For the text-containing cell, return its midpoint in (x, y) coordinate format. 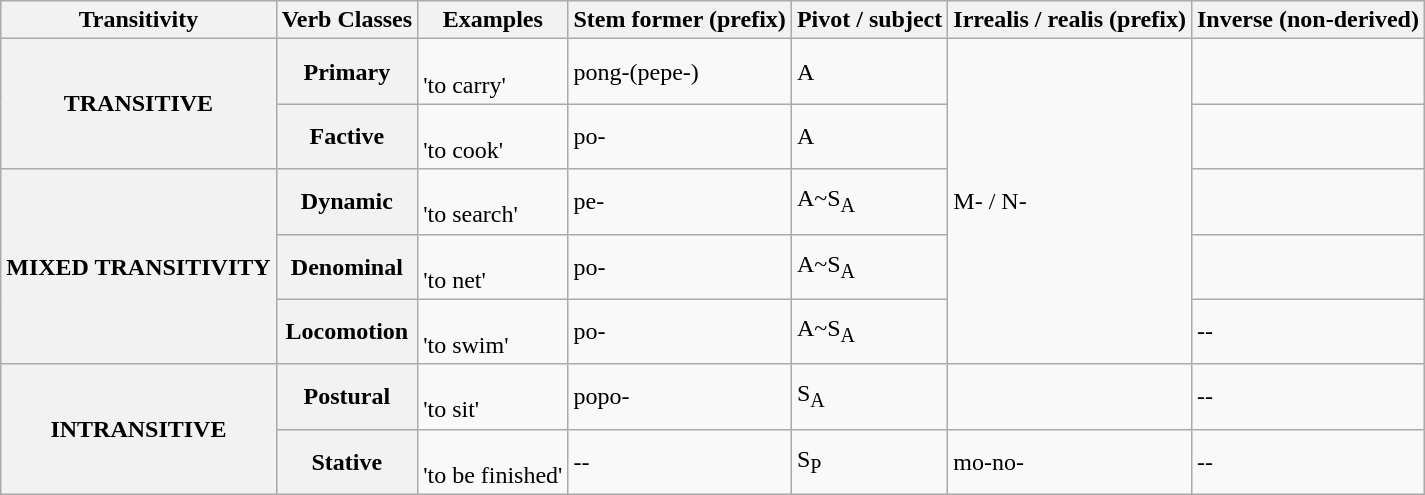
Verb Classes (347, 20)
M- / N- (1070, 202)
Factive (347, 136)
Locomotion (347, 332)
'to sit' (493, 396)
Pivot / subject (869, 20)
'to cook' (493, 136)
SA (869, 396)
Inverse (non-derived) (1308, 20)
Stem former (prefix) (680, 20)
Primary (347, 72)
SP (869, 462)
Stative (347, 462)
Denominal (347, 266)
Transitivity (138, 20)
mo-no- (1070, 462)
Dynamic (347, 202)
pe- (680, 202)
pong-(pepe-) (680, 72)
TRANSITIVE (138, 104)
Examples (493, 20)
'to carry' (493, 72)
'to search' (493, 202)
'to swim' (493, 332)
Irrealis / realis (prefix) (1070, 20)
Postural (347, 396)
popo- (680, 396)
'to be finished' (493, 462)
'to net' (493, 266)
MIXED TRANSITIVITY (138, 266)
INTRANSITIVE (138, 429)
